Extract the [X, Y] coordinate from the center of the cell holding the provided text.  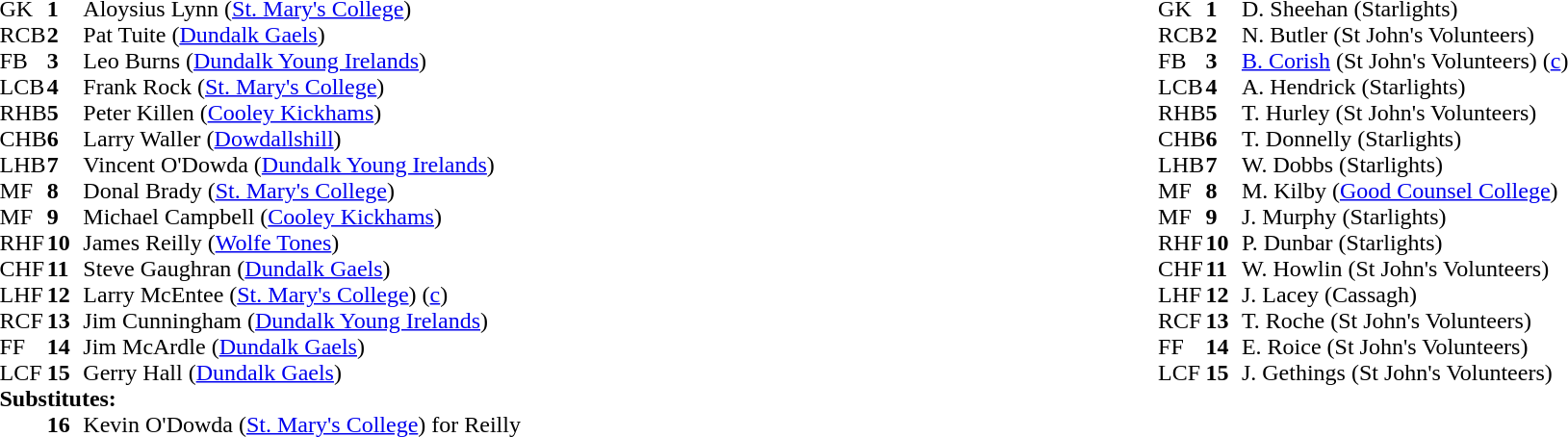
T. Donnelly (Starlights) [1405, 139]
T. Hurley (St John's Volunteers) [1405, 114]
Pat Tuite (Dundalk Gaels) [302, 35]
Jim McArdle (Dundalk Gaels) [302, 347]
Leo Burns (Dundalk Young Irelands) [302, 62]
Vincent O'Dowda (Dundalk Young Irelands) [302, 166]
B. Corish (St John's Volunteers) (c) [1405, 62]
A. Hendrick (Starlights) [1405, 87]
J. Lacey (Cassagh) [1405, 295]
P. Dunbar (Starlights) [1405, 243]
E. Roice (St John's Volunteers) [1405, 347]
T. Roche (St John's Volunteers) [1405, 321]
Peter Killen (Cooley Kickhams) [302, 114]
Gerry Hall (Dundalk Gaels) [302, 373]
Donal Brady (St. Mary's College) [302, 191]
Steve Gaughran (Dundalk Gaels) [302, 270]
Larry McEntee (St. Mary's College) (c) [302, 295]
M. Kilby (Good Counsel College) [1405, 191]
N. Butler (St John's Volunteers) [1405, 35]
James Reilly (Wolfe Tones) [302, 243]
Frank Rock (St. Mary's College) [302, 87]
Michael Campbell (Cooley Kickhams) [302, 218]
J. Murphy (Starlights) [1405, 218]
W. Dobbs (Starlights) [1405, 166]
Substitutes: [260, 398]
W. Howlin (St John's Volunteers) [1405, 270]
Larry Waller (Dowdallshill) [302, 139]
J. Gethings (St John's Volunteers) [1405, 373]
Jim Cunningham (Dundalk Young Irelands) [302, 321]
